Provide the (X, Y) coordinate of the cell's center where the given text is located.  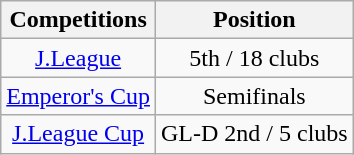
5th / 18 clubs (254, 58)
Position (254, 20)
Semifinals (254, 96)
J.League Cup (78, 134)
GL-D 2nd / 5 clubs (254, 134)
Competitions (78, 20)
J.League (78, 58)
Emperor's Cup (78, 96)
